Locate the cell with the specified text and output its [X, Y] center coordinate. 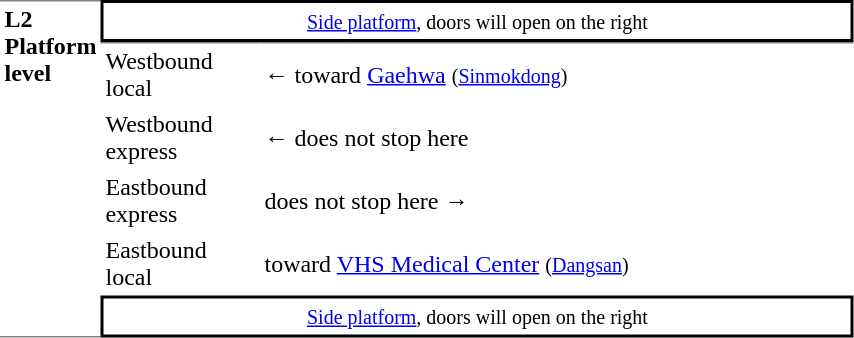
does not stop here → [557, 202]
← toward Gaehwa (Sinmokdong) [557, 74]
L2Platform level [50, 169]
Westbound express [180, 138]
← does not stop here [557, 138]
Eastbound local [180, 264]
toward VHS Medical Center (Dangsan) [557, 264]
Westbound local [180, 74]
Eastbound express [180, 202]
